Output the [x, y] coordinate of the center of the cell containing the given text.  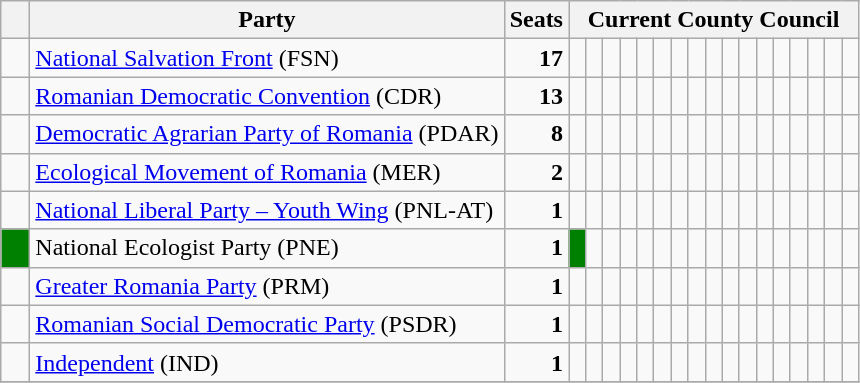
Ecological Movement of Romania (MER) [267, 172]
National Liberal Party – Youth Wing (PNL-AT) [267, 210]
Romanian Social Democratic Party (PSDR) [267, 324]
2 [536, 172]
Democratic Agrarian Party of Romania (PDAR) [267, 134]
Party [267, 20]
Greater Romania Party (PRM) [267, 286]
Seats [536, 20]
13 [536, 96]
Current County Council [713, 20]
17 [536, 58]
National Salvation Front (FSN) [267, 58]
Independent (IND) [267, 362]
8 [536, 134]
National Ecologist Party (PNE) [267, 248]
Romanian Democratic Convention (CDR) [267, 96]
